Find where the given text appears and provide that cell's center as [x, y] coordinate. 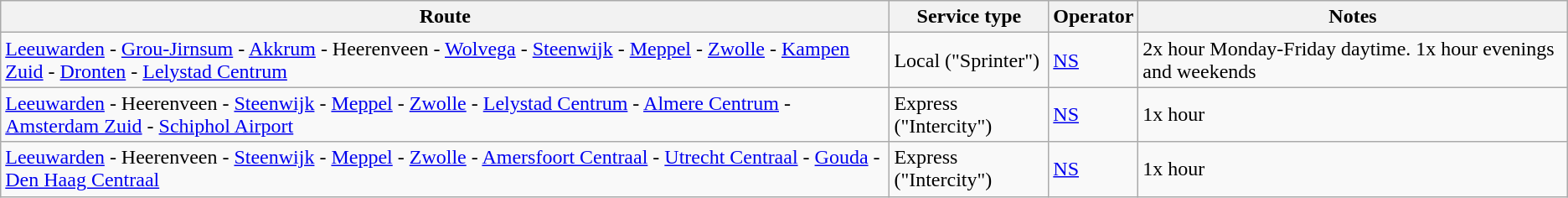
Leeuwarden - Heerenveen - Steenwijk - Meppel - Zwolle - Amersfoort Centraal - Utrecht Centraal - Gouda - Den Haag Centraal [446, 169]
Operator [1094, 17]
Route [446, 17]
Notes [1353, 17]
2x hour Monday-Friday daytime. 1x hour evenings and weekends [1353, 60]
Service type [969, 17]
Leeuwarden - Grou-Jirnsum - Akkrum - Heerenveen - Wolvega - Steenwijk - Meppel - Zwolle - Kampen Zuid - Dronten - Lelystad Centrum [446, 60]
Leeuwarden - Heerenveen - Steenwijk - Meppel - Zwolle - Lelystad Centrum - Almere Centrum - Amsterdam Zuid - Schiphol Airport [446, 114]
Local ("Sprinter") [969, 60]
